Scan for the cell matching the given text and deliver its (X, Y) coordinate at center. 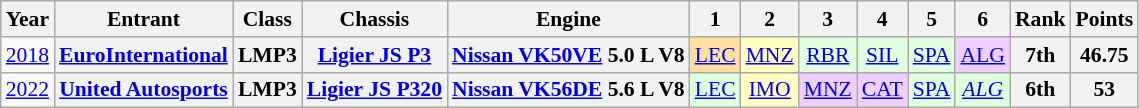
4 (882, 19)
SIL (882, 55)
5 (932, 19)
46.75 (1104, 55)
Engine (568, 19)
53 (1104, 90)
6 (982, 19)
CAT (882, 90)
1 (716, 19)
Nissan VK56DE 5.6 L V8 (568, 90)
United Autosports (144, 90)
Chassis (374, 19)
Entrant (144, 19)
7th (1040, 55)
Ligier JS P3 (374, 55)
EuroInternational (144, 55)
RBR (828, 55)
3 (828, 19)
Year (28, 19)
Points (1104, 19)
6th (1040, 90)
2018 (28, 55)
Class (268, 19)
2022 (28, 90)
Rank (1040, 19)
Nissan VK50VE 5.0 L V8 (568, 55)
IMO (770, 90)
Ligier JS P320 (374, 90)
2 (770, 19)
